Return the [x, y] coordinate for the center point of the cell that contains the specified text.  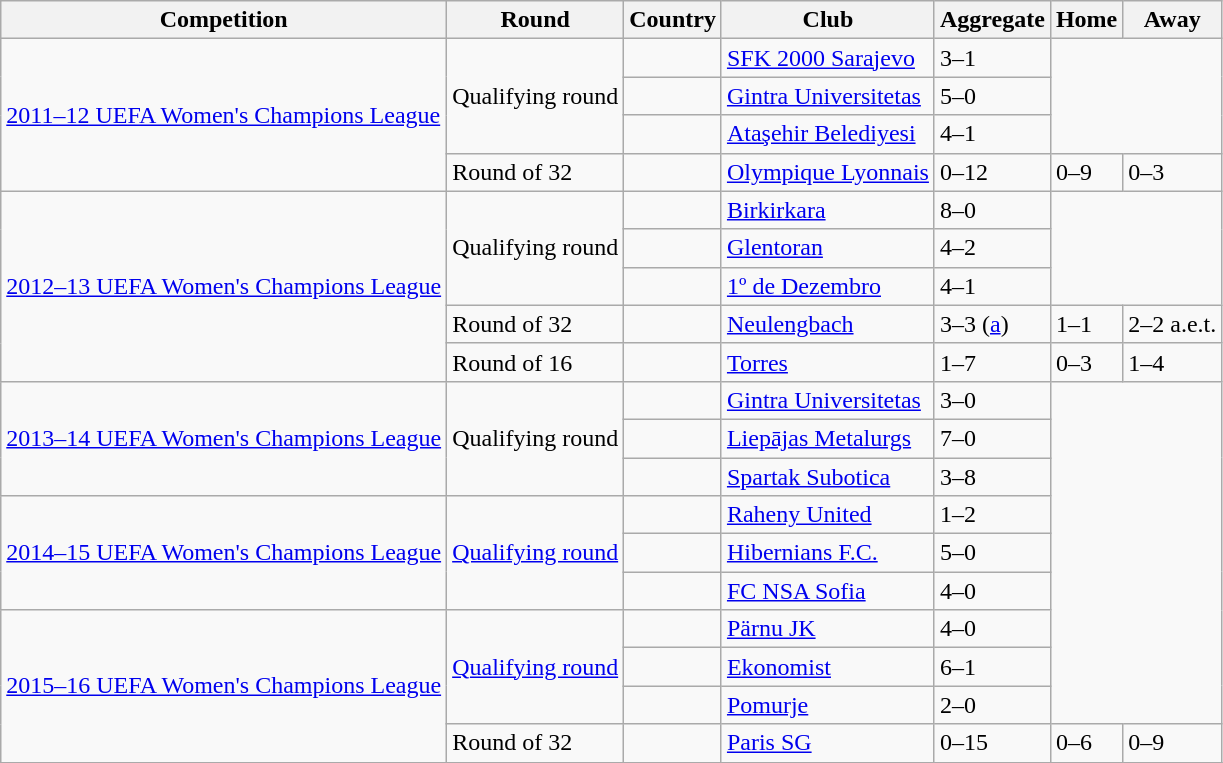
2–0 [992, 705]
Raheny United [828, 515]
1º de Dezembro [828, 286]
3–8 [992, 477]
SFK 2000 Sarajevo [828, 58]
Home [1086, 20]
Round of 16 [536, 362]
Ekonomist [828, 667]
0–15 [992, 743]
2011–12 UEFA Women's Champions League [224, 115]
1–2 [992, 515]
6–1 [992, 667]
2014–15 UEFA Women's Champions League [224, 553]
Away [1172, 20]
Glentoran [828, 248]
Olympique Lyonnais [828, 172]
Birkirkara [828, 210]
8–0 [992, 210]
0–12 [992, 172]
4–2 [992, 248]
2013–14 UEFA Women's Champions League [224, 438]
Country [673, 20]
Neulengbach [828, 324]
3–0 [992, 400]
0–6 [1086, 743]
FC NSA Sofia [828, 591]
Competition [224, 20]
Pomurje [828, 705]
1–1 [1086, 324]
Hibernians F.C. [828, 553]
3–3 (a) [992, 324]
Ataşehir Belediyesi [828, 134]
2012–13 UEFA Women's Champions League [224, 286]
3–1 [992, 58]
Spartak Subotica [828, 477]
2015–16 UEFA Women's Champions League [224, 686]
Pärnu JK [828, 629]
7–0 [992, 438]
Liepājas Metalurgs [828, 438]
Paris SG [828, 743]
Club [828, 20]
1–4 [1172, 362]
Round [536, 20]
Aggregate [992, 20]
1–7 [992, 362]
2–2 a.e.t. [1172, 324]
Torres [828, 362]
